Detect which cell encompasses the target text, then output its (x, y) center coordinate. 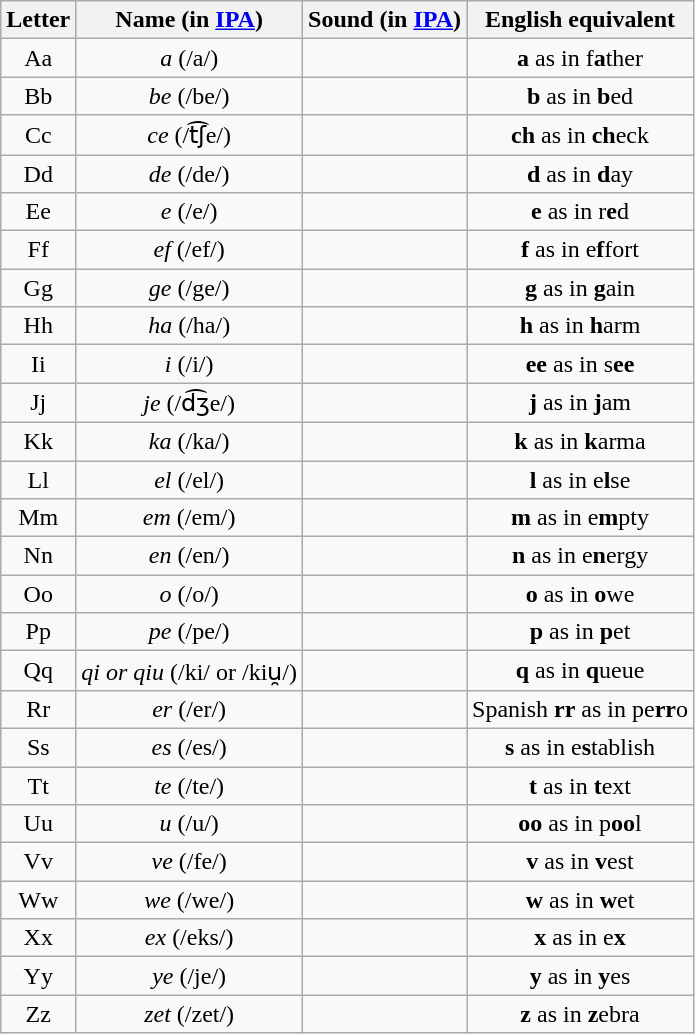
a (/a/) (190, 58)
Ss (38, 747)
s as in establish (580, 747)
e as in red (580, 212)
oo as in pool (580, 824)
ge (/ge/) (190, 288)
ce (/t͡ʃe/) (190, 135)
k as in karma (580, 441)
Zz (38, 1014)
er (/er/) (190, 709)
w as in wet (580, 900)
Letter (38, 20)
b as in bed (580, 96)
te (/te/) (190, 785)
j as in jam (580, 403)
a as in father (580, 58)
Dd (38, 173)
Vv (38, 862)
l as in else (580, 479)
pe (/pe/) (190, 632)
t as in text (580, 785)
z as in zebra (580, 1014)
we (/we/) (190, 900)
v as in vest (580, 862)
qi or qiu (/ki/ or /kiu̯/) (190, 671)
Nn (38, 556)
Yy (38, 976)
f as in effort (580, 250)
y as in yes (580, 976)
x as in ex (580, 938)
Aa (38, 58)
ka (/ka/) (190, 441)
Name (in IPA) (190, 20)
Ll (38, 479)
n as in energy (580, 556)
d as in day (580, 173)
Ii (38, 364)
g as in gain (580, 288)
o as in owe (580, 594)
English equivalent (580, 20)
Oo (38, 594)
Hh (38, 326)
i (/i/) (190, 364)
Spanish rr as in perro (580, 709)
Pp (38, 632)
en (/en/) (190, 556)
es (/es/) (190, 747)
o (/o/) (190, 594)
ha (/ha/) (190, 326)
em (/em/) (190, 518)
Ee (38, 212)
ee as in see (580, 364)
e (/e/) (190, 212)
u (/u/) (190, 824)
h as in harm (580, 326)
Uu (38, 824)
de (/de/) (190, 173)
Kk (38, 441)
p as in pet (580, 632)
m as in empty (580, 518)
je (/d͡ʒe/) (190, 403)
ef (/ef/) (190, 250)
ex (/eks/) (190, 938)
Gg (38, 288)
Sound (in IPA) (385, 20)
ve (/fe/) (190, 862)
ch as in check (580, 135)
Xx (38, 938)
be (/be/) (190, 96)
Qq (38, 671)
Bb (38, 96)
el (/el/) (190, 479)
q as in queue (580, 671)
zet (/zet/) (190, 1014)
Rr (38, 709)
Ff (38, 250)
Cc (38, 135)
Mm (38, 518)
Ww (38, 900)
ye (/je/) (190, 976)
Jj (38, 403)
Tt (38, 785)
